Detect which cell encompasses the target text, then output its (x, y) center coordinate. 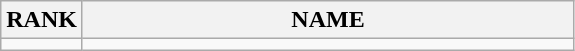
NAME (328, 20)
RANK (42, 20)
